Find where the given text appears and provide that cell's center as (X, Y) coordinate. 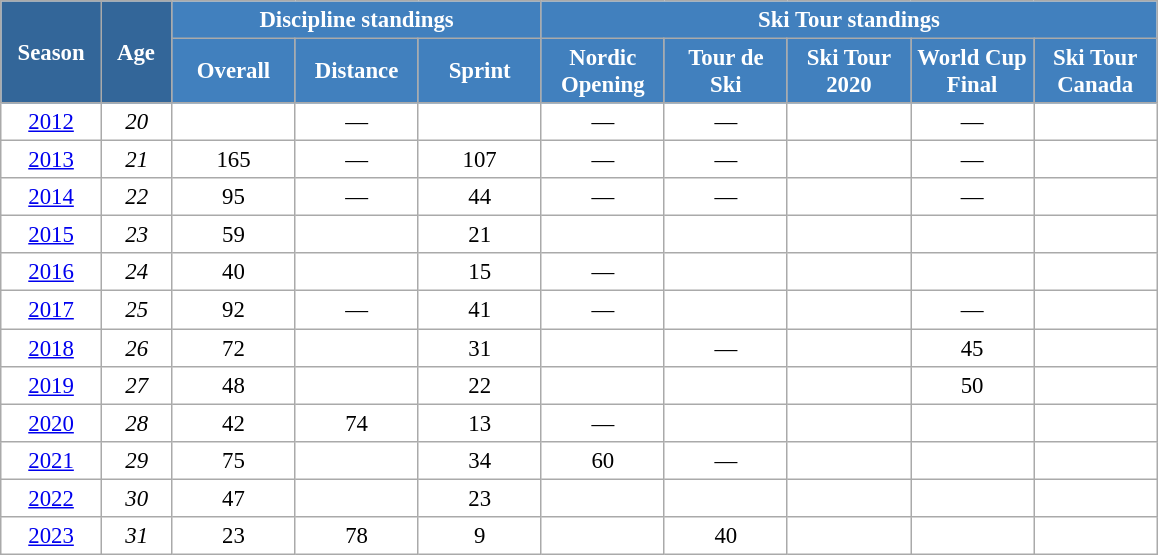
2014 (52, 197)
Tour deSki (726, 72)
2016 (52, 273)
24 (136, 273)
28 (136, 423)
44 (480, 197)
2021 (52, 460)
2015 (52, 235)
Ski Tour standings (848, 20)
92 (234, 310)
Overall (234, 72)
26 (136, 348)
20 (136, 122)
2017 (52, 310)
95 (234, 197)
Ski TourCanada (1096, 72)
45 (972, 348)
59 (234, 235)
48 (234, 385)
107 (480, 160)
Distance (356, 72)
27 (136, 385)
2013 (52, 160)
25 (136, 310)
NordicOpening (602, 72)
165 (234, 160)
15 (480, 273)
75 (234, 460)
41 (480, 310)
Discipline standings (356, 20)
2020 (52, 423)
78 (356, 536)
2023 (52, 536)
72 (234, 348)
Age (136, 52)
9 (480, 536)
2022 (52, 498)
34 (480, 460)
30 (136, 498)
47 (234, 498)
2018 (52, 348)
29 (136, 460)
2012 (52, 122)
50 (972, 385)
World CupFinal (972, 72)
Season (52, 52)
2019 (52, 385)
60 (602, 460)
74 (356, 423)
Sprint (480, 72)
Ski Tour2020 (848, 72)
42 (234, 423)
13 (480, 423)
